Scan for the cell matching the given text and deliver its (x, y) coordinate at center. 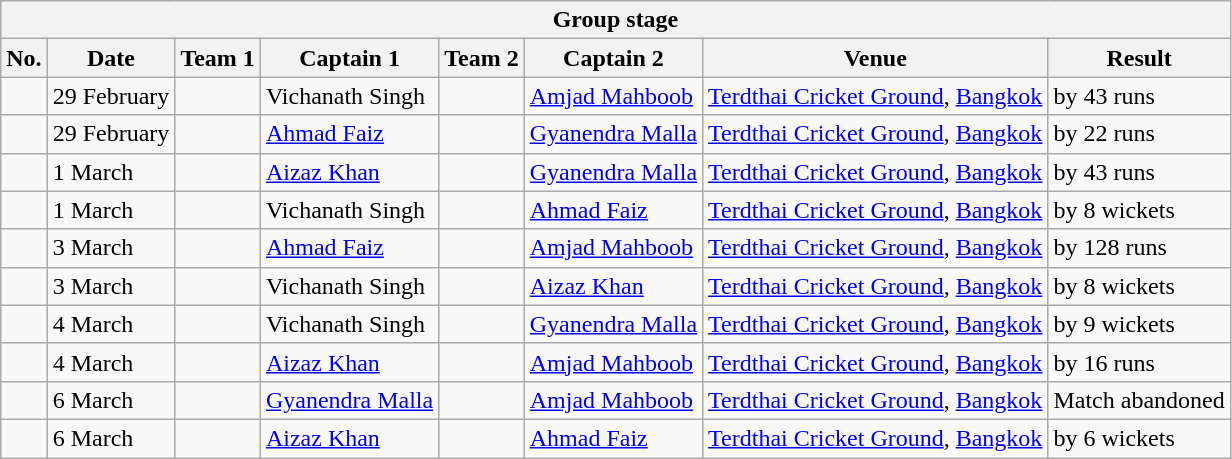
No. (24, 58)
Team 2 (482, 58)
by 128 runs (1139, 248)
by 6 wickets (1139, 438)
by 9 wickets (1139, 324)
Match abandoned (1139, 400)
by 16 runs (1139, 362)
Date (111, 58)
Venue (876, 58)
by 22 runs (1139, 134)
Result (1139, 58)
Team 1 (218, 58)
Captain 1 (349, 58)
Group stage (616, 20)
Captain 2 (613, 58)
